Detect which cell encompasses the target text, then output its [X, Y] center coordinate. 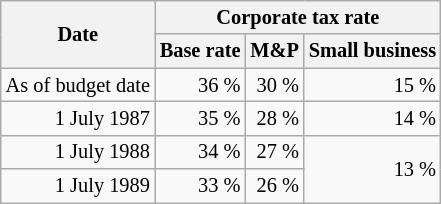
13 % [372, 168]
Small business [372, 51]
27 % [274, 152]
1 July 1988 [78, 152]
Date [78, 34]
14 % [372, 118]
34 % [200, 152]
Corporate tax rate [298, 17]
1 July 1989 [78, 186]
33 % [200, 186]
36 % [200, 85]
28 % [274, 118]
15 % [372, 85]
As of budget date [78, 85]
Base rate [200, 51]
30 % [274, 85]
26 % [274, 186]
1 July 1987 [78, 118]
35 % [200, 118]
M&P [274, 51]
